Pinpoint the cell where the given text exists, returning its (x, y) midpoint coordinate. 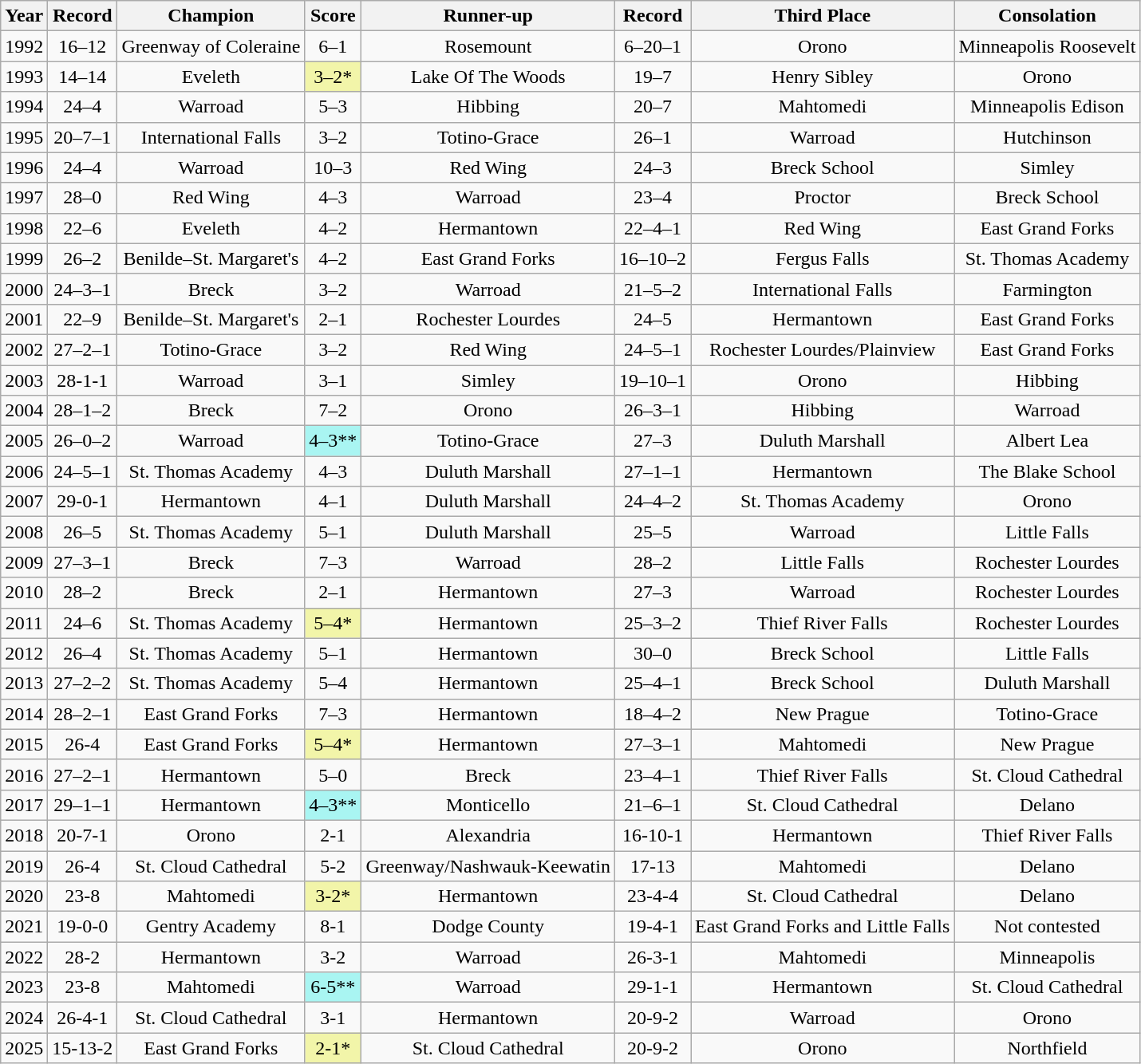
23-4-4 (653, 897)
6–20–1 (653, 46)
26–4 (83, 653)
2016 (24, 774)
2019 (24, 865)
25–4–1 (653, 684)
6-5** (334, 987)
Fergus Falls (823, 258)
28-1-1 (83, 380)
5–4 (334, 684)
6–1 (334, 46)
Northfield (1047, 1048)
Champion (211, 16)
2002 (24, 349)
2010 (24, 593)
Greenway/Nashwauk-Keewatin (488, 865)
Runner-up (488, 16)
26–2 (83, 258)
1996 (24, 167)
Minneapolis Roosevelt (1047, 46)
5–0 (334, 774)
Proctor (823, 198)
2022 (24, 957)
The Blake School (1047, 471)
19–7 (653, 77)
2024 (24, 1018)
16-10-1 (653, 835)
2020 (24, 897)
7–2 (334, 411)
East Grand Forks and Little Falls (823, 927)
20–7 (653, 107)
24–3 (653, 167)
24–3–1 (83, 289)
10–3 (334, 167)
2005 (24, 441)
16–12 (83, 46)
1994 (24, 107)
2000 (24, 289)
Score (334, 16)
Alexandria (488, 835)
29–1–1 (83, 805)
Minneapolis (1047, 957)
26–5 (83, 532)
25–3–2 (653, 623)
1997 (24, 198)
22–9 (83, 319)
1999 (24, 258)
2025 (24, 1048)
20–7–1 (83, 137)
Lake Of The Woods (488, 77)
27–1–1 (653, 471)
3-2 (334, 957)
2011 (24, 623)
24–6 (83, 623)
26–0–2 (83, 441)
2-1* (334, 1048)
2021 (24, 927)
2003 (24, 380)
Rosemount (488, 46)
18–4–2 (653, 714)
Gentry Academy (211, 927)
21–5–2 (653, 289)
8-1 (334, 927)
2009 (24, 562)
23–4 (653, 198)
Rochester Lourdes/Plainview (823, 349)
Albert Lea (1047, 441)
28–0 (83, 198)
Consolation (1047, 16)
24–5 (653, 319)
22–4–1 (653, 228)
1995 (24, 137)
20-7-1 (83, 835)
5-2 (334, 865)
2006 (24, 471)
Monticello (488, 805)
22–6 (83, 228)
2018 (24, 835)
19-4-1 (653, 927)
4–1 (334, 502)
Hutchinson (1047, 137)
14–14 (83, 77)
2017 (24, 805)
2004 (24, 411)
Greenway of Coleraine (211, 46)
29-1-1 (653, 987)
2015 (24, 744)
Farmington (1047, 289)
27–2–2 (83, 684)
2012 (24, 653)
26-4-1 (83, 1018)
Henry Sibley (823, 77)
Not contested (1047, 927)
26–3–1 (653, 411)
2007 (24, 502)
Year (24, 16)
17-13 (653, 865)
1998 (24, 228)
25–5 (653, 532)
3-2* (334, 897)
1993 (24, 77)
19–10–1 (653, 380)
2-1 (334, 835)
1992 (24, 46)
3–1 (334, 380)
2008 (24, 532)
5–3 (334, 107)
19-0-0 (83, 927)
2001 (24, 319)
24–4–2 (653, 502)
28–1–2 (83, 411)
Dodge County (488, 927)
2023 (24, 987)
26-3-1 (653, 957)
3-1 (334, 1018)
Minneapolis Edison (1047, 107)
29-0-1 (83, 502)
16–10–2 (653, 258)
21–6–1 (653, 805)
3–2* (334, 77)
30–0 (653, 653)
Third Place (823, 16)
26–1 (653, 137)
2014 (24, 714)
23–4–1 (653, 774)
28-2 (83, 957)
2013 (24, 684)
28–2–1 (83, 714)
15-13-2 (83, 1048)
